For the text-containing cell, return its midpoint in [x, y] coordinate format. 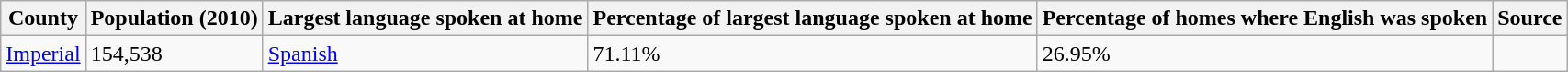
Percentage of largest language spoken at home [812, 18]
Largest language spoken at home [425, 18]
Population (2010) [175, 18]
Percentage of homes where English was spoken [1265, 18]
71.11% [812, 54]
26.95% [1265, 54]
Spanish [425, 54]
Imperial [43, 54]
154,538 [175, 54]
Source [1530, 18]
County [43, 18]
